Identify which cell holds the provided text, then report its (x, y) central coordinate. 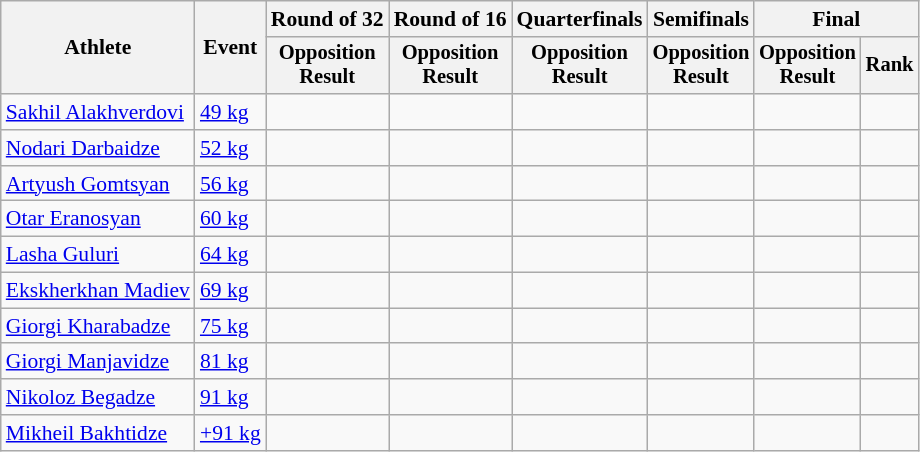
Quarterfinals (580, 19)
Athlete (98, 48)
56 kg (230, 184)
52 kg (230, 148)
Otar Eranosyan (98, 219)
Semifinals (702, 19)
Final (836, 19)
Giorgi Kharabadze (98, 326)
+91 kg (230, 433)
Nodari Darbaidze (98, 148)
60 kg (230, 219)
75 kg (230, 326)
69 kg (230, 291)
Rank (890, 66)
Round of 32 (328, 19)
Ekskherkhan Madiev (98, 291)
Round of 16 (450, 19)
Nikoloz Begadze (98, 397)
Giorgi Manjavidze (98, 362)
Event (230, 48)
64 kg (230, 255)
81 kg (230, 362)
Mikheil Bakhtidze (98, 433)
91 kg (230, 397)
Sakhil Alakhverdovi (98, 112)
Artyush Gomtsyan (98, 184)
Lasha Guluri (98, 255)
49 kg (230, 112)
